Pinpoint the cell where the given text exists, returning its [X, Y] midpoint coordinate. 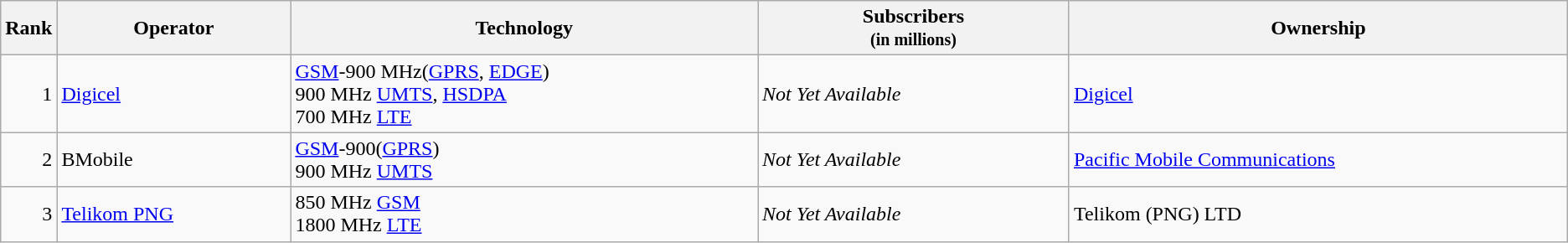
Operator [174, 28]
Subscribers(in millions) [914, 28]
GSM-900(GPRS)900 MHz UMTS [524, 159]
Technology [524, 28]
2 [28, 159]
850 MHz GSM1800 MHz LTE [524, 215]
Rank [28, 28]
GSM-900 MHz(GPRS, EDGE)900 MHz UMTS, HSDPA700 MHz LTE [524, 94]
1 [28, 94]
Telikom (PNG) LTD [1318, 215]
Telikom PNG [174, 215]
BMobile [174, 159]
3 [28, 215]
Ownership [1318, 28]
Pacific Mobile Communications [1318, 159]
